Determine the [x, y] coordinate at the center of the cell enclosing the given text.  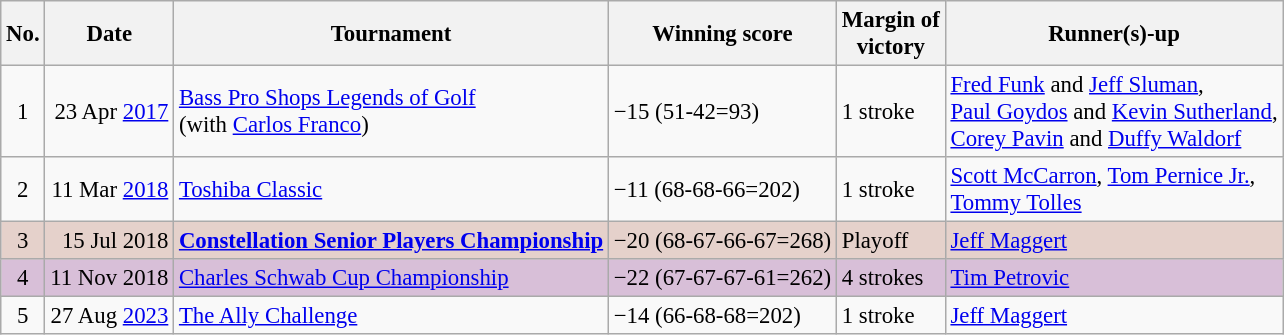
No. [23, 34]
−11 (68-68-66=202) [722, 190]
Bass Pro Shops Legends of Golf(with Carlos Franco) [392, 112]
Constellation Senior Players Championship [392, 241]
Tim Petrovic [1114, 278]
−20 (68-67-66-67=268) [722, 241]
Playoff [890, 241]
15 Jul 2018 [110, 241]
27 Aug 2023 [110, 316]
4 [23, 278]
3 [23, 241]
Winning score [722, 34]
1 [23, 112]
Date [110, 34]
Toshiba Classic [392, 190]
4 strokes [890, 278]
Runner(s)-up [1114, 34]
The Ally Challenge [392, 316]
5 [23, 316]
Scott McCarron, Tom Pernice Jr., Tommy Tolles [1114, 190]
11 Nov 2018 [110, 278]
23 Apr 2017 [110, 112]
Fred Funk and Jeff Sluman, Paul Goydos and Kevin Sutherland, Corey Pavin and Duffy Waldorf [1114, 112]
2 [23, 190]
−14 (66-68-68=202) [722, 316]
Tournament [392, 34]
−22 (67-67-67-61=262) [722, 278]
11 Mar 2018 [110, 190]
−15 (51-42=93) [722, 112]
Charles Schwab Cup Championship [392, 278]
Margin ofvictory [890, 34]
